Capture the cell that displays the provided text and extract its (x, y) central coordinate. 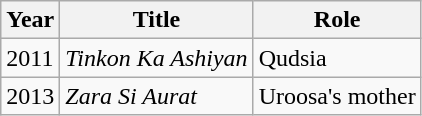
2011 (30, 58)
Role (337, 20)
Qudsia (337, 58)
Tinkon Ka Ashiyan (156, 58)
Uroosa's mother (337, 96)
Title (156, 20)
2013 (30, 96)
Zara Si Aurat (156, 96)
Year (30, 20)
